Detect which cell encompasses the target text, then output its (x, y) center coordinate. 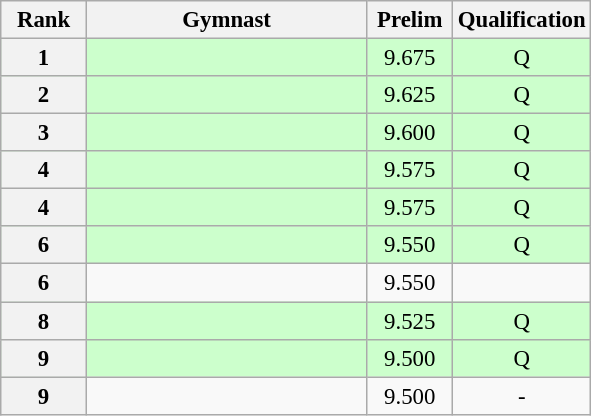
- (522, 396)
3 (44, 133)
Rank (44, 20)
9.625 (410, 95)
1 (44, 58)
9.600 (410, 133)
Prelim (410, 20)
Qualification (522, 20)
9.675 (410, 58)
2 (44, 95)
9.525 (410, 321)
8 (44, 321)
Gymnast (226, 20)
